Capture the cell that displays the provided text and extract its [x, y] central coordinate. 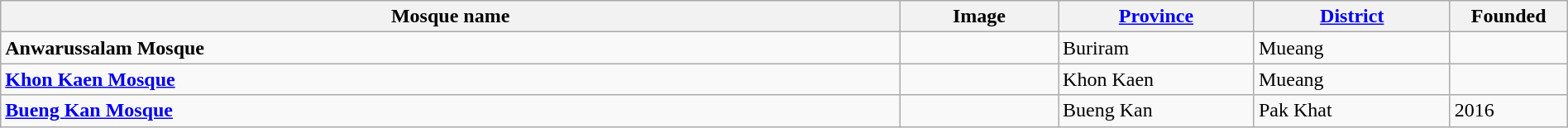
Image [979, 17]
Province [1156, 17]
Pak Khat [1351, 111]
Mosque name [451, 17]
Khon Kaen [1156, 79]
District [1351, 17]
Founded [1508, 17]
Buriram [1156, 48]
Anwarussalam Mosque [451, 48]
Bueng Kan Mosque [451, 111]
Bueng Kan [1156, 111]
Khon Kaen Mosque [451, 79]
2016 [1508, 111]
